Output the (x, y) coordinate of the center of the cell containing the given text.  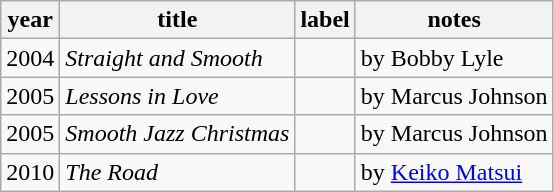
by Bobby Lyle (454, 58)
by Keiko Matsui (454, 172)
The Road (178, 172)
notes (454, 20)
2010 (30, 172)
2004 (30, 58)
year (30, 20)
Lessons in Love (178, 96)
title (178, 20)
Smooth Jazz Christmas (178, 134)
label (325, 20)
Straight and Smooth (178, 58)
